Output the (X, Y) coordinate of the center of the cell containing the given text.  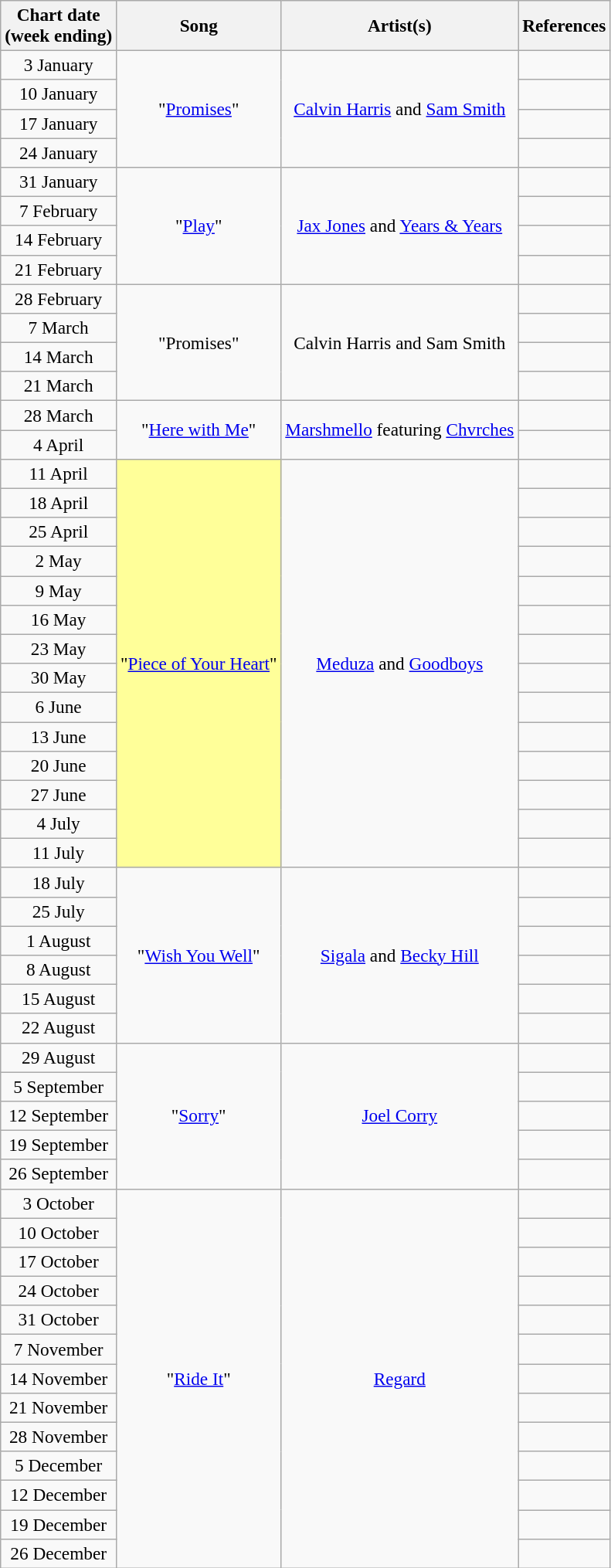
12 September (59, 1115)
24 October (59, 1291)
4 July (59, 823)
References (564, 25)
17 October (59, 1261)
7 November (59, 1349)
1 August (59, 940)
31 October (59, 1320)
28 February (59, 298)
Song (199, 25)
21 November (59, 1407)
19 December (59, 1524)
14 March (59, 357)
"Wish You Well" (199, 955)
Artist(s) (400, 25)
26 December (59, 1553)
"Piece of Your Heart" (199, 663)
Regard (400, 1378)
14 November (59, 1378)
25 July (59, 911)
Sigala and Becky Hill (400, 955)
3 October (59, 1203)
19 September (59, 1145)
21 February (59, 270)
Meduza and Goodboys (400, 663)
Joel Corry (400, 1115)
8 August (59, 969)
26 September (59, 1174)
2 May (59, 561)
18 April (59, 503)
12 December (59, 1495)
6 June (59, 707)
Jax Jones and Years & Years (400, 226)
31 January (59, 182)
9 May (59, 590)
10 January (59, 94)
23 May (59, 649)
30 May (59, 677)
11 July (59, 853)
13 June (59, 736)
Chart date(week ending) (59, 25)
"Ride It" (199, 1378)
5 December (59, 1466)
20 June (59, 765)
11 April (59, 473)
3 January (59, 65)
17 January (59, 124)
28 March (59, 415)
15 August (59, 999)
"Here with Me" (199, 429)
24 January (59, 152)
14 February (59, 240)
4 April (59, 444)
21 March (59, 386)
27 June (59, 795)
22 August (59, 1028)
Marshmello featuring Chvrches (400, 429)
18 July (59, 882)
25 April (59, 532)
7 March (59, 328)
"Sorry" (199, 1115)
5 September (59, 1086)
28 November (59, 1437)
"Play" (199, 226)
29 August (59, 1057)
16 May (59, 619)
10 October (59, 1232)
7 February (59, 211)
